Return the (x, y) coordinate for the center point of the cell that contains the specified text.  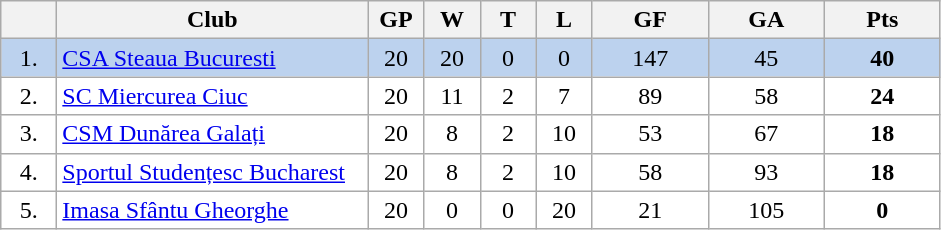
7 (564, 96)
45 (766, 58)
89 (650, 96)
T (508, 20)
GA (766, 20)
1. (29, 58)
GP (396, 20)
L (564, 20)
CSA Steaua Bucuresti (212, 58)
3. (29, 134)
SC Miercurea Ciuc (212, 96)
GF (650, 20)
Pts (882, 20)
53 (650, 134)
40 (882, 58)
93 (766, 172)
24 (882, 96)
105 (766, 210)
11 (452, 96)
W (452, 20)
Sportul Studențesc Bucharest (212, 172)
2. (29, 96)
67 (766, 134)
CSM Dunărea Galați (212, 134)
21 (650, 210)
Club (212, 20)
147 (650, 58)
Imasa Sfântu Gheorghe (212, 210)
5. (29, 210)
4. (29, 172)
